For the text-containing cell, return its midpoint in [x, y] coordinate format. 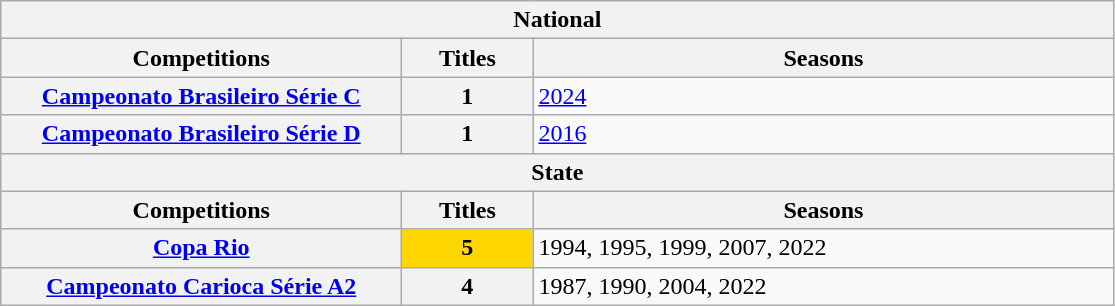
1987, 1990, 2004, 2022 [824, 286]
5 [468, 248]
2024 [824, 96]
4 [468, 286]
Campeonato Brasileiro Série C [202, 96]
Campeonato Carioca Série A2 [202, 286]
1994, 1995, 1999, 2007, 2022 [824, 248]
National [558, 20]
State [558, 172]
Campeonato Brasileiro Série D [202, 134]
2016 [824, 134]
Copa Rio [202, 248]
